Return the (X, Y) coordinate for the center point of the cell that contains the specified text.  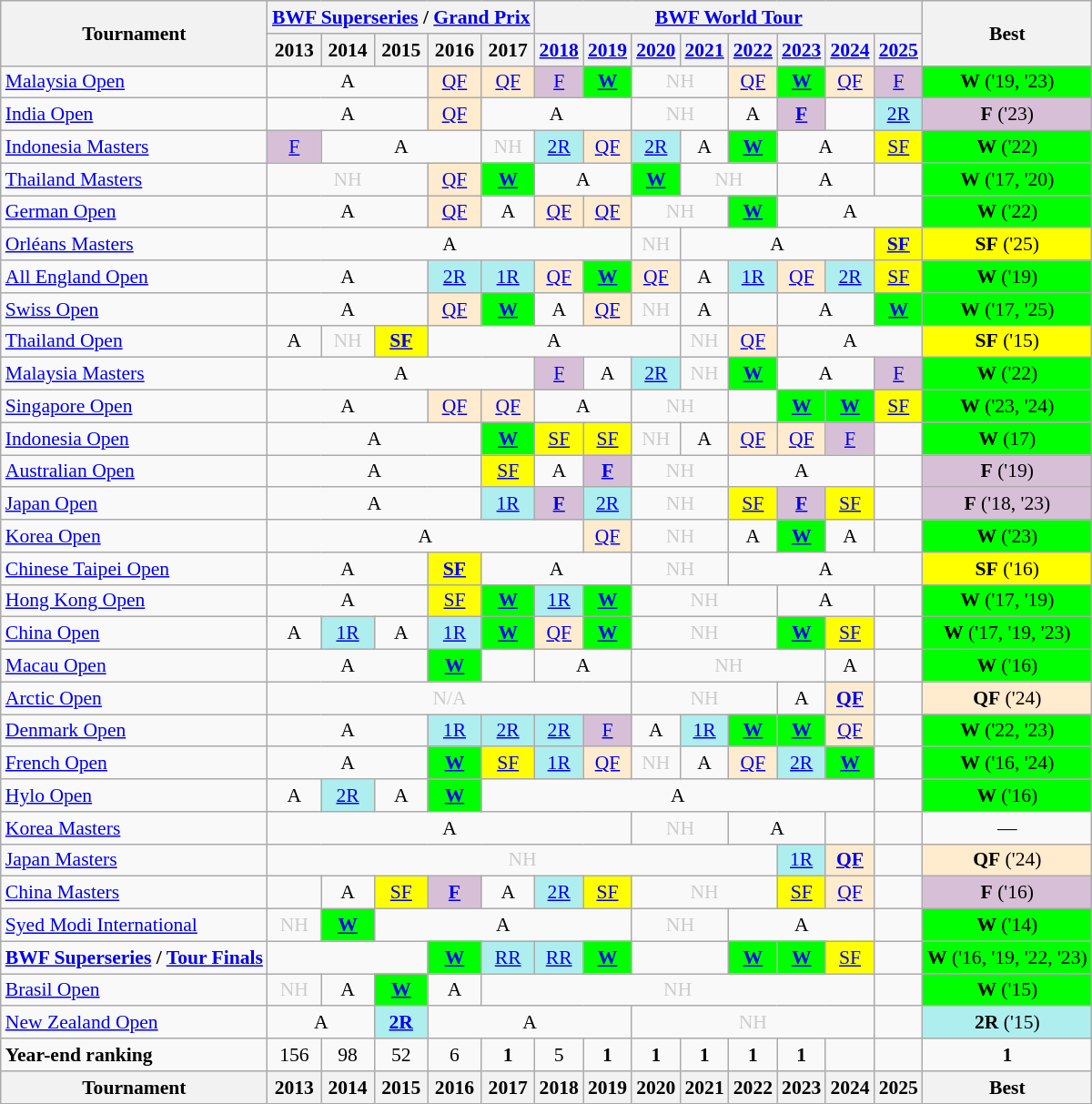
China Masters (135, 893)
W ('17, '25) (1007, 309)
Denmark Open (135, 731)
German Open (135, 212)
Indonesia Open (135, 439)
SF ('25) (1007, 245)
W ('16, '24) (1007, 764)
W ('17, '19) (1007, 601)
Singapore Open (135, 407)
Macau Open (135, 666)
W ('23, '24) (1007, 407)
Indonesia Masters (135, 147)
Hylo Open (135, 795)
W ('14) (1007, 926)
Thailand Masters (135, 179)
Japan Masters (135, 860)
52 (400, 1055)
6 (455, 1055)
SF ('15) (1007, 341)
W ('15) (1007, 990)
98 (348, 1055)
Australian Open (135, 471)
India Open (135, 115)
Arctic Open (135, 698)
BWF World Tour (729, 17)
W (17) (1007, 439)
Hong Kong Open (135, 601)
F ('19) (1007, 471)
Malaysia Open (135, 82)
Brasil Open (135, 990)
F ('23) (1007, 115)
— (1007, 828)
W ('16, '19, '22, '23) (1007, 957)
China Open (135, 633)
Malaysia Masters (135, 374)
Swiss Open (135, 309)
New Zealand Open (135, 1023)
F ('18, '23) (1007, 504)
N/A (450, 698)
BWF Superseries / Tour Finals (135, 957)
W ('23) (1007, 536)
W ('19) (1007, 277)
Japan Open (135, 504)
SF ('16) (1007, 569)
2R ('15) (1007, 1023)
Chinese Taipei Open (135, 569)
French Open (135, 764)
W ('17, '19, '23) (1007, 633)
F ('16) (1007, 893)
Orléans Masters (135, 245)
Year-end ranking (135, 1055)
BWF Superseries / Grand Prix (401, 17)
Syed Modi International (135, 926)
W ('22, '23) (1007, 731)
W ('19, '23) (1007, 82)
Korea Open (135, 536)
Thailand Open (135, 341)
W ('17, '20) (1007, 179)
All England Open (135, 277)
156 (295, 1055)
5 (559, 1055)
Korea Masters (135, 828)
